For the text-containing cell, return its midpoint in [X, Y] coordinate format. 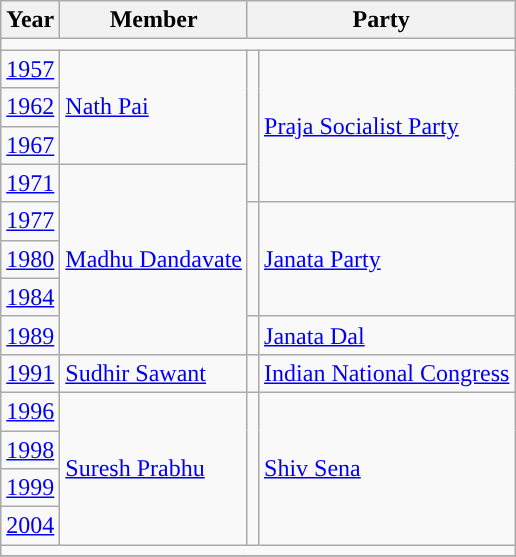
1957 [30, 69]
Madhu Dandavate [154, 259]
Indian National Congress [387, 373]
Praja Socialist Party [387, 126]
Member [154, 20]
1977 [30, 221]
1967 [30, 145]
Nath Pai [154, 107]
Sudhir Sawant [154, 373]
1989 [30, 335]
Shiv Sena [387, 468]
1991 [30, 373]
Year [30, 20]
1998 [30, 449]
Party [380, 20]
1984 [30, 297]
1980 [30, 259]
1962 [30, 107]
Suresh Prabhu [154, 468]
1971 [30, 183]
1996 [30, 411]
2004 [30, 526]
Janata Dal [387, 335]
1999 [30, 488]
Janata Party [387, 259]
